Provide the (X, Y) coordinate of the cell's center where the given text is located.  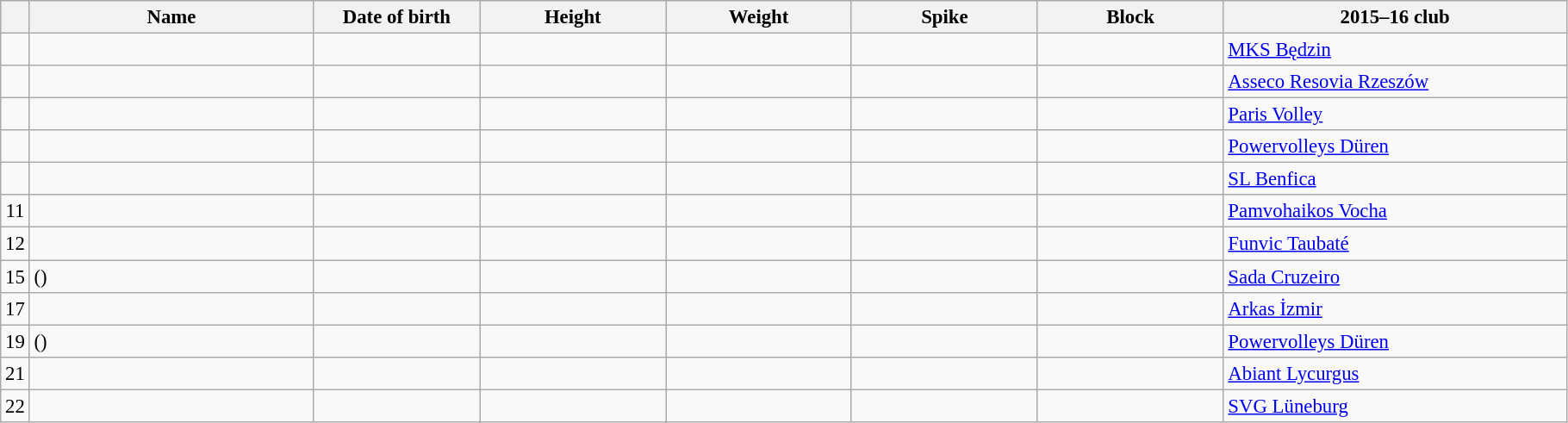
Block (1130, 17)
Spike (944, 17)
MKS Będzin (1395, 50)
Paris Volley (1395, 115)
Sada Cruzeiro (1395, 277)
21 (16, 373)
22 (16, 406)
Height (573, 17)
Funvic Taubaté (1395, 244)
Date of birth (396, 17)
SVG Lüneburg (1395, 406)
17 (16, 308)
11 (16, 211)
12 (16, 244)
Arkas İzmir (1395, 308)
19 (16, 341)
2015–16 club (1395, 17)
Abiant Lycurgus (1395, 373)
Weight (759, 17)
Pamvohaikos Vocha (1395, 211)
15 (16, 277)
Asseco Resovia Rzeszów (1395, 82)
SL Benfica (1395, 179)
Name (171, 17)
